Return [x, y] of the center of cell containing provided text 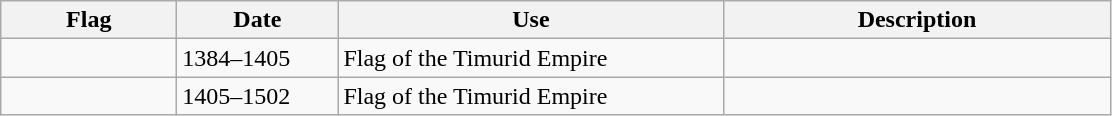
Use [531, 20]
1405–1502 [258, 96]
Date [258, 20]
1384–1405 [258, 58]
Description [917, 20]
Flag [89, 20]
